Find where the given text appears and provide that cell's center as [X, Y] coordinate. 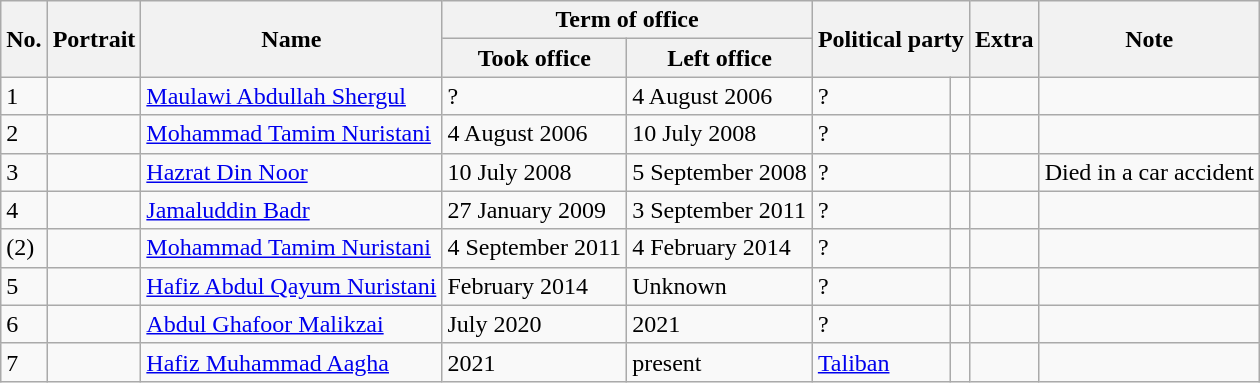
5 September 2008 [720, 172]
Hafiz Muhammad Aagha [292, 362]
Name [292, 39]
4 February 2014 [720, 248]
July 2020 [534, 324]
4 [24, 210]
3 [24, 172]
2 [24, 134]
Jamaluddin Badr [292, 210]
Term of office [627, 20]
Left office [720, 58]
4 September 2011 [534, 248]
Unknown [720, 286]
Took office [534, 58]
Died in a car accident [1149, 172]
Political party [890, 39]
Portrait [94, 39]
Taliban [881, 362]
27 January 2009 [534, 210]
present [720, 362]
1 [24, 96]
6 [24, 324]
Hazrat Din Noor [292, 172]
Maulawi Abdullah Shergul [292, 96]
5 [24, 286]
7 [24, 362]
(2) [24, 248]
Extra [1004, 39]
3 September 2011 [720, 210]
February 2014 [534, 286]
Hafiz Abdul Qayum Nuristani [292, 286]
Note [1149, 39]
Abdul Ghafoor Malikzai [292, 324]
No. [24, 39]
